Search for the cell housing the specified text and yield its [X, Y] center coordinate. 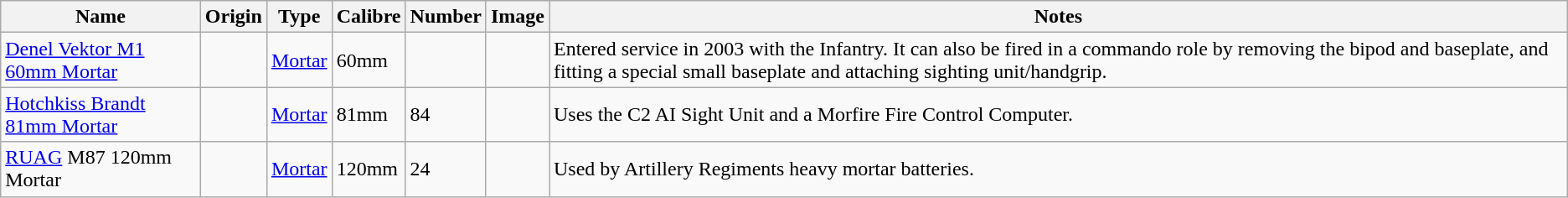
Origin [233, 17]
Image [518, 17]
Hotchkiss Brandt 81mm Mortar [101, 114]
84 [446, 114]
120mm [369, 169]
Uses the C2 AI Sight Unit and a Morfire Fire Control Computer. [1059, 114]
Notes [1059, 17]
Type [299, 17]
RUAG M87 120mm Mortar [101, 169]
24 [446, 169]
Name [101, 17]
Used by Artillery Regiments heavy mortar batteries. [1059, 169]
Denel Vektor M1 60mm Mortar [101, 60]
60mm [369, 60]
81mm [369, 114]
Calibre [369, 17]
Number [446, 17]
